Return the (X, Y) coordinate for the center point of the cell that contains the specified text.  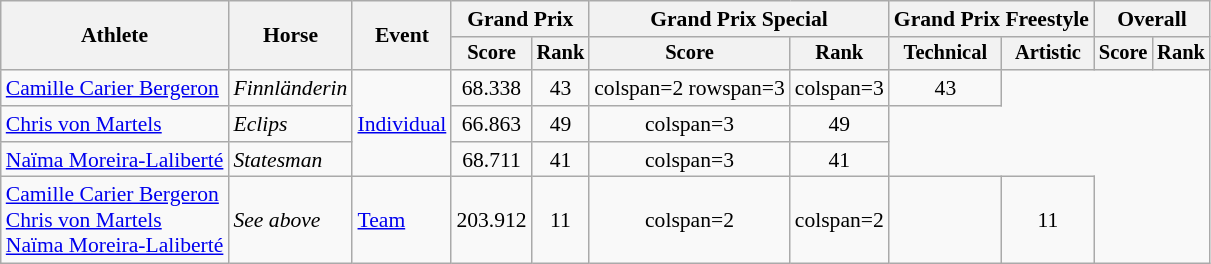
Grand Prix Freestyle (992, 19)
66.863 (491, 124)
Grand Prix Special (739, 19)
Chris von Martels (115, 124)
See above (290, 220)
Individual (402, 124)
Horse (290, 36)
Statesman (290, 160)
Overall (1152, 19)
Event (402, 36)
68.711 (491, 160)
Artistic (1048, 54)
68.338 (491, 88)
203.912 (491, 220)
Camille Carier BergeronChris von MartelsNaïma Moreira-Laliberté (115, 220)
Team (402, 220)
Athlete (115, 36)
Finnländerin (290, 88)
Naïma Moreira-Laliberté (115, 160)
colspan=2 rowspan=3 (690, 88)
Grand Prix (520, 19)
Camille Carier Bergeron (115, 88)
Technical (946, 54)
Eclips (290, 124)
